For the text-containing cell, return its midpoint in [X, Y] coordinate format. 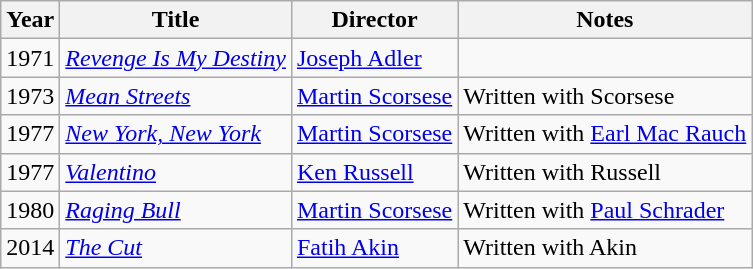
The Cut [176, 248]
Written with Scorsese [605, 96]
Fatih Akin [374, 248]
Raging Bull [176, 210]
Mean Streets [176, 96]
Ken Russell [374, 172]
1973 [30, 96]
Joseph Adler [374, 58]
2014 [30, 248]
Title [176, 20]
Valentino [176, 172]
Director [374, 20]
Written with Earl Mac Rauch [605, 134]
1980 [30, 210]
Written with Akin [605, 248]
Year [30, 20]
Revenge Is My Destiny [176, 58]
Written with Paul Schrader [605, 210]
Written with Russell [605, 172]
New York, New York [176, 134]
Notes [605, 20]
1971 [30, 58]
